Extract the [X, Y] coordinate from the center of the cell holding the provided text.  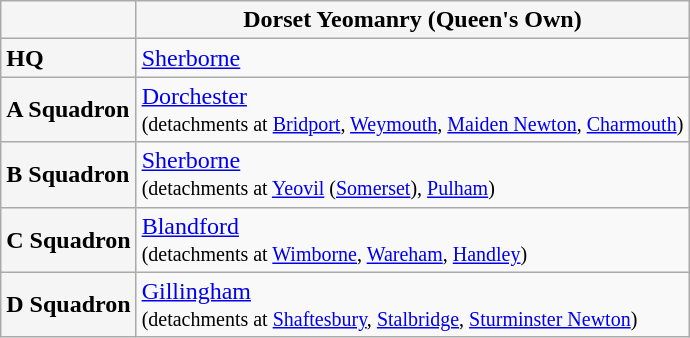
B Squadron [68, 174]
Sherborne(detachments at Yeovil (Somerset), Pulham) [412, 174]
D Squadron [68, 304]
Blandford(detachments at Wimborne, Wareham, Handley) [412, 240]
Sherborne [412, 58]
HQ [68, 58]
Dorchester(detachments at Bridport, Weymouth, Maiden Newton, Charmouth) [412, 110]
Gillingham(detachments at Shaftesbury, Stalbridge, Sturminster Newton) [412, 304]
Dorset Yeomanry (Queen's Own) [412, 20]
C Squadron [68, 240]
A Squadron [68, 110]
